From the cell containing the given text, extract its center point as (x, y) coordinate. 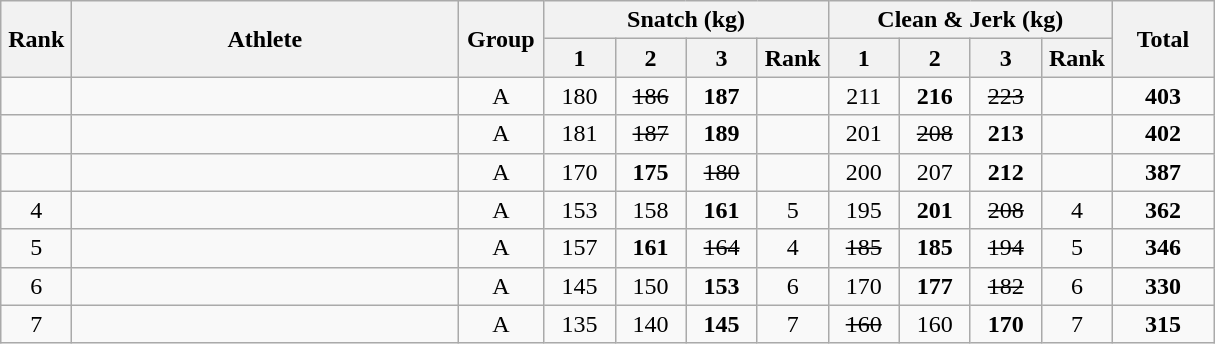
211 (864, 96)
Total (1162, 39)
200 (864, 172)
387 (1162, 172)
223 (1006, 96)
189 (722, 134)
362 (1162, 210)
213 (1006, 134)
181 (580, 134)
157 (580, 248)
140 (650, 324)
164 (722, 248)
150 (650, 286)
212 (1006, 172)
Group (501, 39)
Athlete (265, 39)
194 (1006, 248)
330 (1162, 286)
402 (1162, 134)
216 (934, 96)
346 (1162, 248)
207 (934, 172)
195 (864, 210)
403 (1162, 96)
175 (650, 172)
158 (650, 210)
Snatch (kg) (686, 20)
Clean & Jerk (kg) (970, 20)
177 (934, 286)
315 (1162, 324)
182 (1006, 286)
135 (580, 324)
186 (650, 96)
